Scan for the cell matching the given text and deliver its [X, Y] coordinate at center. 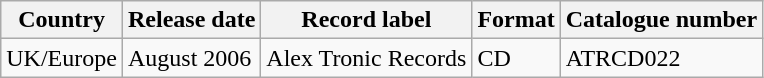
Catalogue number [661, 20]
Format [516, 20]
ATRCD022 [661, 58]
Release date [191, 20]
UK/Europe [62, 58]
Country [62, 20]
Record label [366, 20]
Alex Tronic Records [366, 58]
CD [516, 58]
August 2006 [191, 58]
